From the cell containing the given text, extract its center point as (x, y) coordinate. 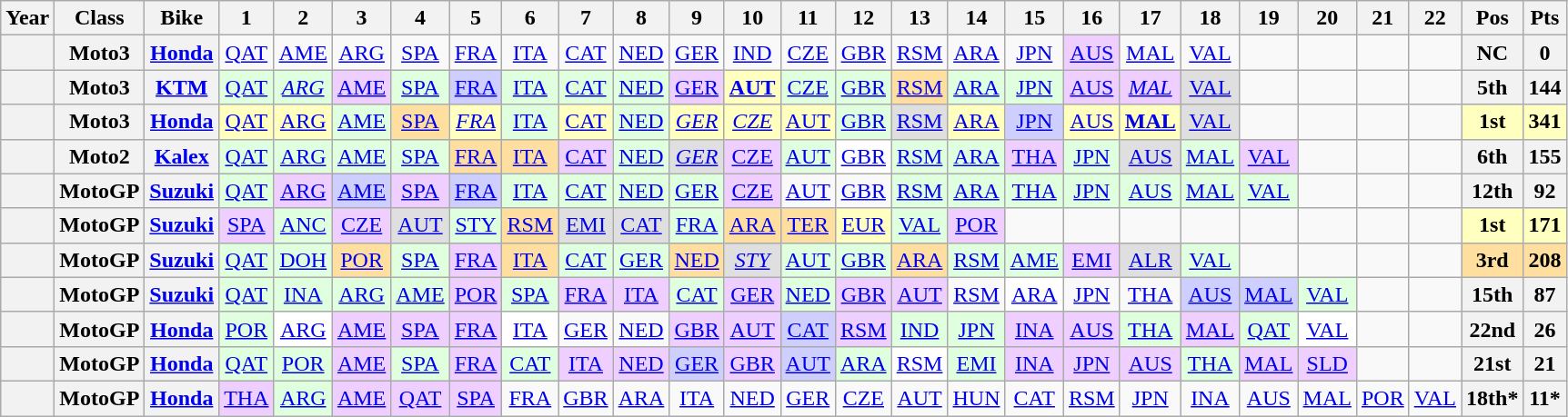
DOH (303, 260)
TER (808, 225)
16 (1091, 18)
12 (863, 18)
0 (1544, 53)
87 (1544, 294)
15th (1493, 294)
20 (1327, 18)
26 (1544, 329)
Pos (1493, 18)
Class (100, 18)
341 (1544, 122)
4 (420, 18)
Bike (182, 18)
92 (1544, 191)
155 (1544, 156)
7 (586, 18)
21st (1493, 363)
19 (1269, 18)
6th (1493, 156)
171 (1544, 225)
EUR (863, 225)
SLD (1327, 363)
15 (1034, 18)
8 (641, 18)
18th* (1493, 398)
144 (1544, 87)
10 (752, 18)
HUN (977, 398)
3rd (1493, 260)
9 (697, 18)
Pts (1544, 18)
5 (476, 18)
6 (530, 18)
5th (1493, 87)
ALR (1150, 260)
17 (1150, 18)
22 (1435, 18)
12th (1493, 191)
NC (1493, 53)
ANC (303, 225)
13 (920, 18)
KTM (182, 87)
3 (361, 18)
11* (1544, 398)
11 (808, 18)
208 (1544, 260)
14 (977, 18)
Moto2 (100, 156)
Kalex (182, 156)
2 (303, 18)
18 (1210, 18)
22nd (1493, 329)
Year (27, 18)
1 (246, 18)
